Detect which cell encompasses the target text, then output its [x, y] center coordinate. 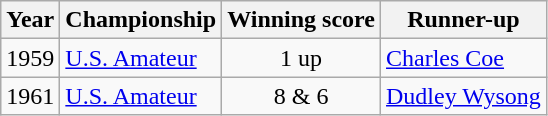
1 up [302, 58]
Dudley Wysong [464, 96]
Runner-up [464, 20]
8 & 6 [302, 96]
1959 [30, 58]
Championship [141, 20]
Winning score [302, 20]
Charles Coe [464, 58]
Year [30, 20]
1961 [30, 96]
